From the cell containing the given text, extract its center point as [x, y] coordinate. 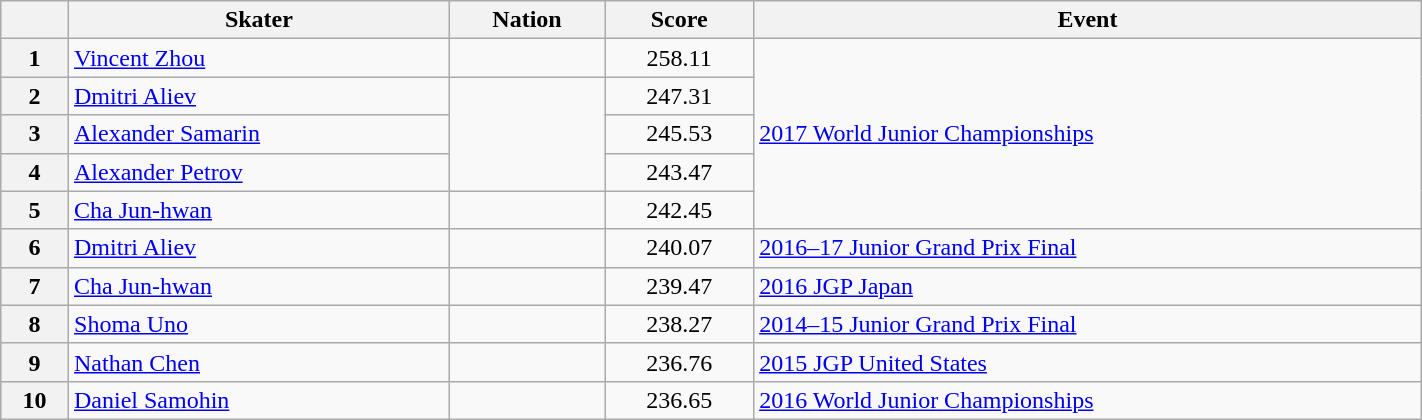
Alexander Petrov [260, 172]
Skater [260, 20]
239.47 [680, 286]
243.47 [680, 172]
Nathan Chen [260, 362]
2017 World Junior Championships [1088, 134]
2014–15 Junior Grand Prix Final [1088, 324]
6 [35, 248]
Daniel Samohin [260, 400]
245.53 [680, 134]
238.27 [680, 324]
7 [35, 286]
10 [35, 400]
Alexander Samarin [260, 134]
242.45 [680, 210]
5 [35, 210]
1 [35, 58]
8 [35, 324]
Shoma Uno [260, 324]
9 [35, 362]
2016 World Junior Championships [1088, 400]
Nation [526, 20]
4 [35, 172]
2015 JGP United States [1088, 362]
2016–17 Junior Grand Prix Final [1088, 248]
3 [35, 134]
240.07 [680, 248]
2016 JGP Japan [1088, 286]
247.31 [680, 96]
Score [680, 20]
258.11 [680, 58]
236.65 [680, 400]
Vincent Zhou [260, 58]
Event [1088, 20]
236.76 [680, 362]
2 [35, 96]
